Output the [X, Y] coordinate of the center of the cell containing the given text.  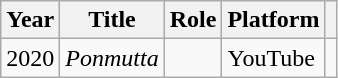
YouTube [274, 58]
Role [193, 20]
Year [30, 20]
Title [112, 20]
Ponmutta [112, 58]
2020 [30, 58]
Platform [274, 20]
